Pinpoint the cell where the given text exists, returning its [x, y] midpoint coordinate. 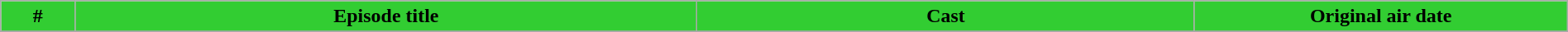
Episode title [386, 16]
Original air date [1381, 16]
# [38, 16]
Cast [946, 16]
